Extract the [X, Y] coordinate from the center of the cell holding the provided text.  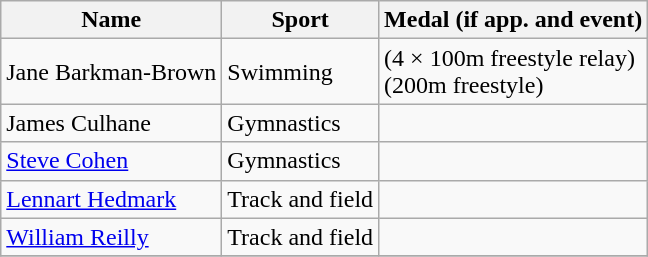
Medal (if app. and event) [514, 20]
Swimming [300, 72]
Sport [300, 20]
James Culhane [112, 123]
Lennart Hedmark [112, 199]
Name [112, 20]
William Reilly [112, 237]
Steve Cohen [112, 161]
(4 × 100m freestyle relay) (200m freestyle) [514, 72]
Jane Barkman-Brown [112, 72]
